For the text-containing cell, return its midpoint in (x, y) coordinate format. 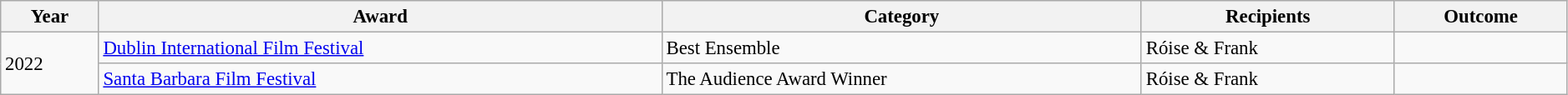
Recipients (1268, 17)
Year (50, 17)
2022 (50, 63)
The Audience Award Winner (901, 79)
Dublin International Film Festival (380, 48)
Outcome (1480, 17)
Best Ensemble (901, 48)
Award (380, 17)
Category (901, 17)
Santa Barbara Film Festival (380, 79)
